Capture the cell that displays the provided text and extract its [x, y] central coordinate. 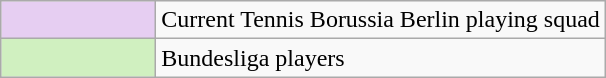
Current Tennis Borussia Berlin playing squad [381, 20]
Bundesliga players [381, 58]
